Scan for the cell matching the given text and deliver its (x, y) coordinate at center. 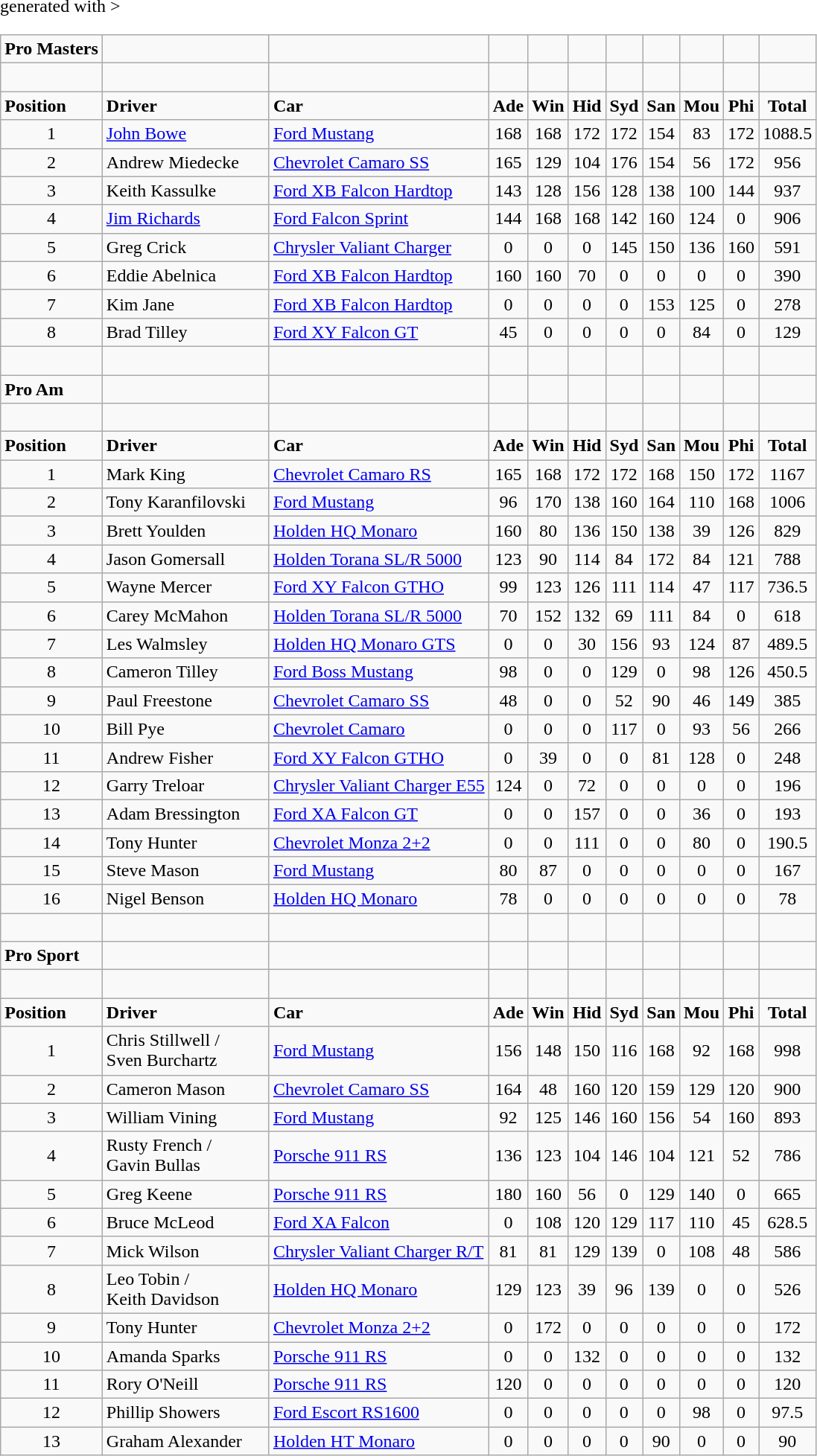
Andrew Miedecke (185, 162)
786 (788, 1155)
Leo Tobin / Keith Davidson (185, 1289)
628.5 (788, 1222)
Cameron Mason (185, 1089)
193 (788, 814)
Mark King (185, 474)
390 (788, 275)
196 (788, 785)
893 (788, 1117)
142 (624, 219)
148 (548, 1051)
Garry Treloar (185, 785)
Chrysler Valiant Charger E55 (378, 785)
Kim Jane (185, 304)
665 (788, 1194)
Bill Pye (185, 729)
618 (788, 616)
998 (788, 1051)
190.5 (788, 842)
99 (508, 587)
Tony Karanfilovski (185, 502)
Phillip Showers (185, 1413)
736.5 (788, 587)
Steve Mason (185, 871)
145 (624, 247)
Ford XA Falcon GT (378, 814)
Nigel Benson (185, 899)
Ford Falcon Sprint (378, 219)
116 (624, 1051)
Chevrolet Camaro RS (378, 474)
Ford Boss Mustang (378, 672)
278 (788, 304)
149 (742, 700)
Keith Kassulke (185, 191)
William Vining (185, 1117)
Rusty French / Gavin Bullas (185, 1155)
385 (788, 700)
176 (624, 162)
Greg Crick (185, 247)
586 (788, 1251)
591 (788, 247)
46 (702, 700)
180 (508, 1194)
Les Walmsley (185, 644)
Rory O'Neill (185, 1385)
72 (587, 785)
Bruce McLeod (185, 1222)
36 (702, 814)
Andrew Fisher (185, 757)
Eddie Abelnica (185, 275)
829 (788, 531)
Graham Alexander (185, 1441)
140 (702, 1194)
Brad Tilley (185, 332)
Mick Wilson (185, 1251)
159 (661, 1089)
97.5 (788, 1413)
1006 (788, 502)
450.5 (788, 672)
143 (508, 191)
15 (52, 871)
Brett Youlden (185, 531)
1088.5 (788, 134)
Chrysler Valiant Charger (378, 247)
900 (788, 1089)
16 (52, 899)
Paul Freestone (185, 700)
956 (788, 162)
Carey McMahon (185, 616)
54 (702, 1117)
John Bowe (185, 134)
906 (788, 219)
Jason Gomersall (185, 559)
248 (788, 757)
167 (788, 871)
170 (548, 502)
Ford XY Falcon GT (378, 332)
788 (788, 559)
489.5 (788, 644)
Jim Richards (185, 219)
14 (52, 842)
1167 (788, 474)
Pro Am (52, 389)
Greg Keene (185, 1194)
Amanda Sparks (185, 1356)
152 (548, 616)
937 (788, 191)
Adam Bressington (185, 814)
69 (624, 616)
Chris Stillwell / Sven Burchartz (185, 1051)
100 (702, 191)
Holden HQ Monaro GTS (378, 644)
30 (587, 644)
Pro Sport (52, 956)
526 (788, 1289)
Holden HT Monaro (378, 1441)
Ford XA Falcon (378, 1222)
Ford Escort RS1600 (378, 1413)
157 (587, 814)
83 (702, 134)
Wayne Mercer (185, 587)
Chevrolet Camaro (378, 729)
Chrysler Valiant Charger R/T (378, 1251)
Cameron Tilley (185, 672)
47 (702, 587)
153 (661, 304)
Pro Masters (52, 49)
266 (788, 729)
